Determine the [x, y] coordinate at the center of the cell enclosing the given text.  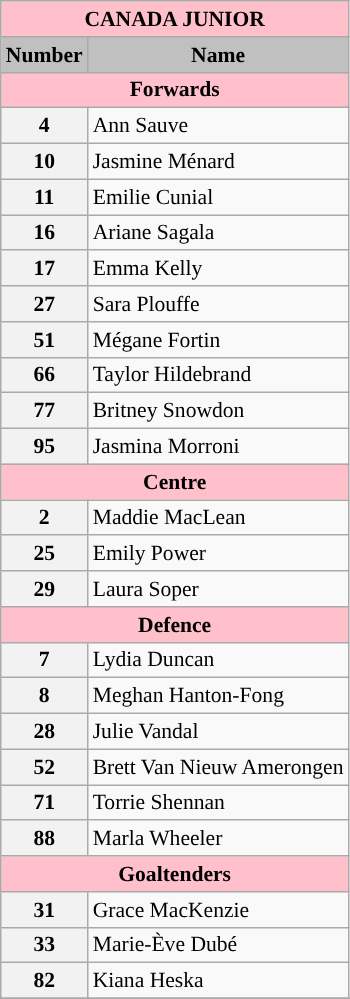
4 [44, 126]
Goaltenders [175, 874]
Mégane Fortin [218, 340]
Brett Van Nieuw Amerongen [218, 767]
33 [44, 945]
Meghan Hanton-Fong [218, 696]
Kiana Heska [218, 981]
8 [44, 696]
71 [44, 803]
Grace MacKenzie [218, 910]
Torrie Shennan [218, 803]
Name [218, 55]
31 [44, 910]
77 [44, 411]
11 [44, 197]
Sara Plouffe [218, 304]
27 [44, 304]
17 [44, 269]
16 [44, 233]
Forwards [175, 90]
52 [44, 767]
Marla Wheeler [218, 839]
Ariane Sagala [218, 233]
Lydia Duncan [218, 660]
28 [44, 732]
Emilie Cunial [218, 197]
Defence [175, 625]
51 [44, 340]
CANADA JUNIOR [175, 19]
Britney Snowdon [218, 411]
Centre [175, 482]
Jasmine Ménard [218, 162]
Laura Soper [218, 589]
2 [44, 518]
82 [44, 981]
10 [44, 162]
66 [44, 375]
Maddie MacLean [218, 518]
29 [44, 589]
88 [44, 839]
Ann Sauve [218, 126]
Emma Kelly [218, 269]
Emily Power [218, 554]
95 [44, 447]
Number [44, 55]
25 [44, 554]
Marie-Ève Dubé [218, 945]
Julie Vandal [218, 732]
Taylor Hildebrand [218, 375]
Jasmina Morroni [218, 447]
7 [44, 660]
